Detect which cell encompasses the target text, then output its [X, Y] center coordinate. 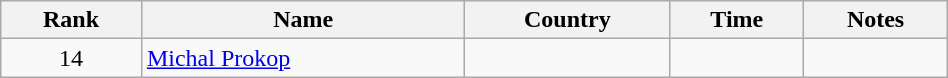
Notes [876, 20]
Name [303, 20]
Country [568, 20]
14 [72, 58]
Michal Prokop [303, 58]
Time [737, 20]
Rank [72, 20]
